Search for the cell housing the specified text and yield its [X, Y] center coordinate. 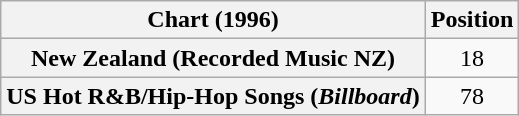
18 [472, 58]
Chart (1996) [213, 20]
Position [472, 20]
US Hot R&B/Hip-Hop Songs (Billboard) [213, 96]
New Zealand (Recorded Music NZ) [213, 58]
78 [472, 96]
